Extract the (x, y) coordinate from the center of the cell holding the provided text.  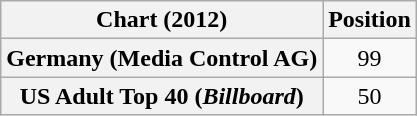
Chart (2012) (162, 20)
50 (370, 96)
US Adult Top 40 (Billboard) (162, 96)
Position (370, 20)
99 (370, 58)
Germany (Media Control AG) (162, 58)
